Search for the cell housing the specified text and yield its (X, Y) center coordinate. 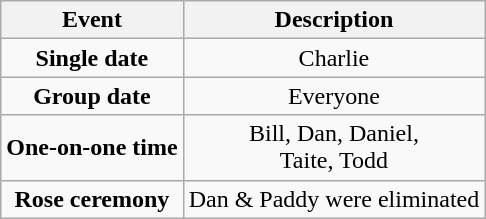
Event (92, 20)
Bill, Dan, Daniel,Taite, Todd (334, 148)
Group date (92, 96)
Dan & Paddy were eliminated (334, 199)
Rose ceremony (92, 199)
Charlie (334, 58)
Everyone (334, 96)
Single date (92, 58)
One-on-one time (92, 148)
Description (334, 20)
